Identify which cell holds the provided text, then report its (x, y) central coordinate. 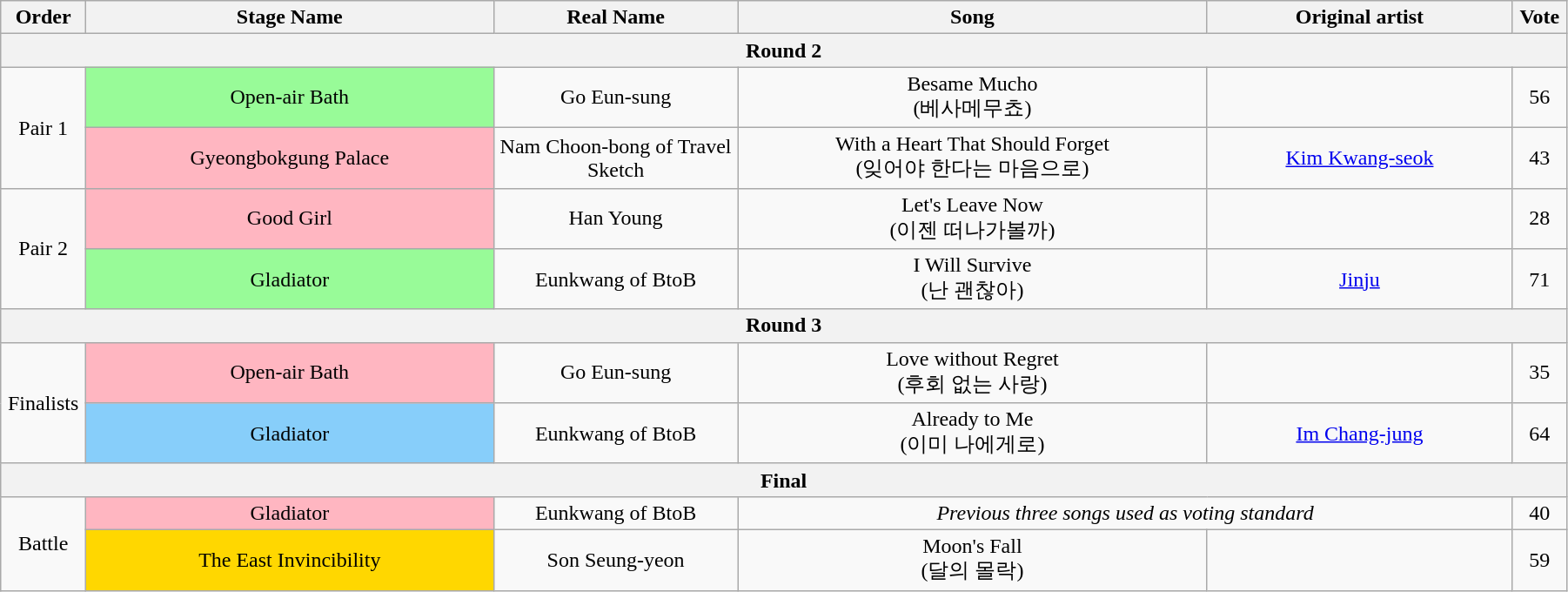
Original artist (1359, 17)
71 (1539, 279)
The East Invincibility (290, 560)
Stage Name (290, 17)
Round 2 (784, 50)
Son Seung-yeon (616, 560)
Pair 2 (44, 249)
Previous three songs used as voting standard (1125, 513)
Real Name (616, 17)
Moon's Fall(달의 몰락) (973, 560)
Final (784, 480)
Song (973, 17)
Jinju (1359, 279)
Vote (1539, 17)
40 (1539, 513)
Nam Choon-bong of Travel Sketch (616, 158)
Love without Regret(후회 없는 사랑) (973, 373)
I Will Survive(난 괜찮아) (973, 279)
Already to Me(이미 나에게로) (973, 434)
Kim Kwang-seok (1359, 158)
59 (1539, 560)
56 (1539, 98)
Battle (44, 543)
With a Heart That Should Forget(잊어야 한다는 마음으로) (973, 158)
64 (1539, 434)
28 (1539, 219)
Besame Mucho(베사메무쵸) (973, 98)
Im Chang-jung (1359, 434)
Gyeongbokgung Palace (290, 158)
43 (1539, 158)
Finalists (44, 402)
Han Young (616, 219)
Good Girl (290, 219)
Round 3 (784, 326)
Let's Leave Now(이젠 떠나가볼까) (973, 219)
Order (44, 17)
Pair 1 (44, 127)
35 (1539, 373)
